Scan for the cell matching the given text and deliver its (x, y) coordinate at center. 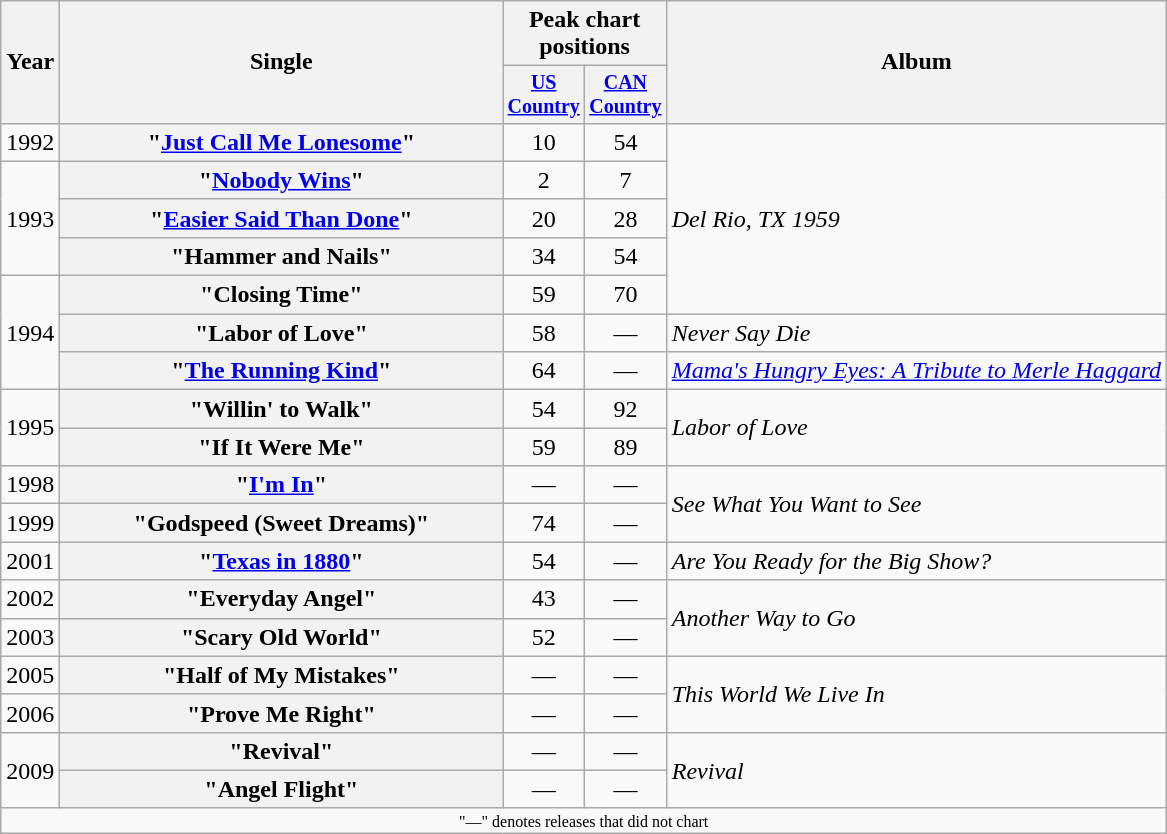
2005 (30, 675)
20 (544, 218)
Single (282, 62)
1999 (30, 523)
"Willin' to Walk" (282, 409)
"I'm In" (282, 485)
Never Say Die (916, 333)
28 (626, 218)
92 (626, 409)
1992 (30, 142)
Labor of Love (916, 428)
74 (544, 523)
7 (626, 180)
US Country (544, 94)
Mama's Hungry Eyes: A Tribute to Merle Haggard (916, 371)
58 (544, 333)
"—" denotes releases that did not chart (584, 820)
Peak chartpositions (584, 34)
"The Running Kind" (282, 371)
70 (626, 295)
"Just Call Me Lonesome" (282, 142)
"Half of My Mistakes" (282, 675)
Revival (916, 770)
See What You Want to See (916, 504)
"Hammer and Nails" (282, 256)
"Prove Me Right" (282, 713)
34 (544, 256)
"Labor of Love" (282, 333)
2 (544, 180)
Del Rio, TX 1959 (916, 218)
1995 (30, 428)
Album (916, 62)
"Easier Said Than Done" (282, 218)
1993 (30, 218)
Year (30, 62)
"Godspeed (Sweet Dreams)" (282, 523)
52 (544, 637)
64 (544, 371)
2006 (30, 713)
"Scary Old World" (282, 637)
89 (626, 447)
1994 (30, 333)
Another Way to Go (916, 618)
"Texas in 1880" (282, 561)
"Nobody Wins" (282, 180)
2001 (30, 561)
"If It Were Me" (282, 447)
"Everyday Angel" (282, 599)
"Revival" (282, 751)
10 (544, 142)
CAN Country (626, 94)
"Closing Time" (282, 295)
"Angel Flight" (282, 789)
This World We Live In (916, 694)
1998 (30, 485)
Are You Ready for the Big Show? (916, 561)
2003 (30, 637)
2002 (30, 599)
43 (544, 599)
2009 (30, 770)
